Return [X, Y] of the center of cell containing provided text 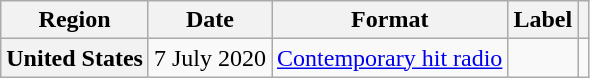
Label [543, 20]
Format [390, 20]
7 July 2020 [210, 58]
Contemporary hit radio [390, 58]
United States [75, 58]
Date [210, 20]
Region [75, 20]
